Return [X, Y] of the center of cell containing provided text 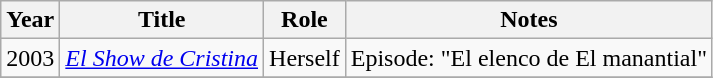
Year [30, 20]
Notes [528, 20]
Herself [305, 58]
Role [305, 20]
Episode: "El elenco de El manantial" [528, 58]
2003 [30, 58]
Title [162, 20]
El Show de Cristina [162, 58]
